Pinpoint the cell where the given text exists, returning its [x, y] midpoint coordinate. 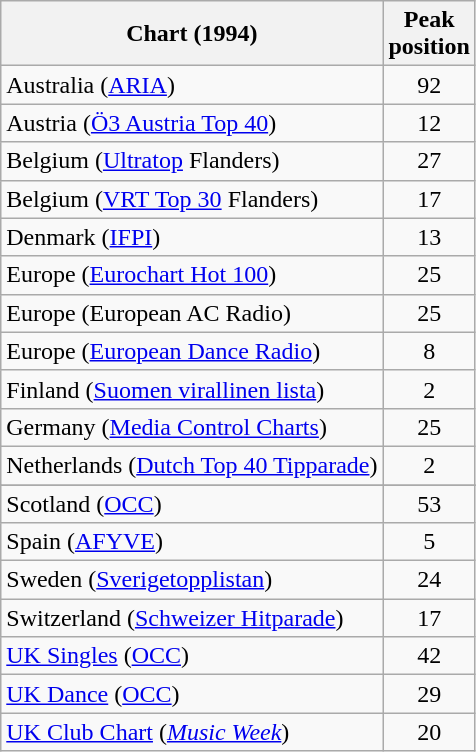
Belgium (Ultratop Flanders) [192, 161]
UK Singles (OCC) [192, 656]
13 [429, 237]
Netherlands (Dutch Top 40 Tipparade) [192, 465]
12 [429, 123]
Spain (AFYVE) [192, 542]
Denmark (IFPI) [192, 237]
20 [429, 732]
UK Club Chart (Music Week) [192, 732]
Chart (1994) [192, 34]
Europe (European Dance Radio) [192, 351]
53 [429, 503]
Austria (Ö3 Austria Top 40) [192, 123]
Switzerland (Schweizer Hitparade) [192, 618]
24 [429, 580]
27 [429, 161]
5 [429, 542]
Belgium (VRT Top 30 Flanders) [192, 199]
UK Dance (OCC) [192, 694]
Europe (Eurochart Hot 100) [192, 275]
29 [429, 694]
Finland (Suomen virallinen lista) [192, 389]
Peakposition [429, 34]
42 [429, 656]
Germany (Media Control Charts) [192, 427]
Europe (European AC Radio) [192, 313]
Australia (ARIA) [192, 85]
92 [429, 85]
8 [429, 351]
Scotland (OCC) [192, 503]
Sweden (Sverigetopplistan) [192, 580]
